Identify which cell holds the provided text, then report its (x, y) central coordinate. 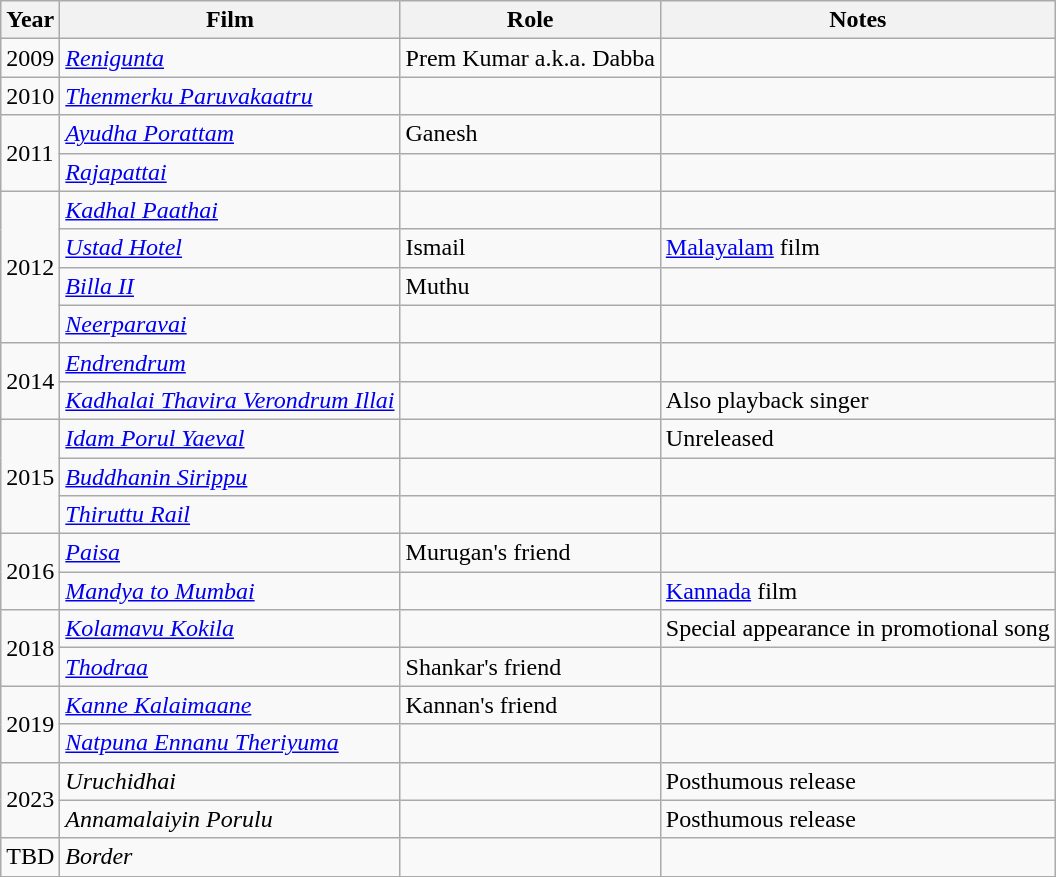
2023 (30, 800)
Notes (858, 20)
2016 (30, 572)
Film (230, 20)
Kolamavu Kokila (230, 629)
Kannan's friend (530, 705)
Thenmerku Paruvakaatru (230, 96)
Neerparavai (230, 324)
Thiruttu Rail (230, 515)
Natpuna Ennanu Theriyuma (230, 743)
Buddhanin Sirippu (230, 477)
Kadhalai Thavira Verondrum Illai (230, 400)
2018 (30, 648)
Ismail (530, 248)
Kannada film (858, 591)
Thodraa (230, 667)
Muthu (530, 286)
2011 (30, 153)
2009 (30, 58)
Prem Kumar a.k.a. Dabba (530, 58)
2014 (30, 381)
Year (30, 20)
Role (530, 20)
2010 (30, 96)
Also playback singer (858, 400)
Renigunta (230, 58)
Endrendrum (230, 362)
Malayalam film (858, 248)
Paisa (230, 553)
Rajapattai (230, 172)
Murugan's friend (530, 553)
Mandya to Mumbai (230, 591)
Ganesh (530, 134)
Annamalaiyin Porulu (230, 819)
Kanne Kalaimaane (230, 705)
Ustad Hotel (230, 248)
Unreleased (858, 438)
Billa II (230, 286)
2015 (30, 476)
Special appearance in promotional song (858, 629)
2012 (30, 267)
Kadhal Paathai (230, 210)
Border (230, 857)
Shankar's friend (530, 667)
Ayudha Porattam (230, 134)
2019 (30, 724)
TBD (30, 857)
Uruchidhai (230, 781)
Idam Porul Yaeval (230, 438)
